Locate the cell with the specified text and output its (X, Y) center coordinate. 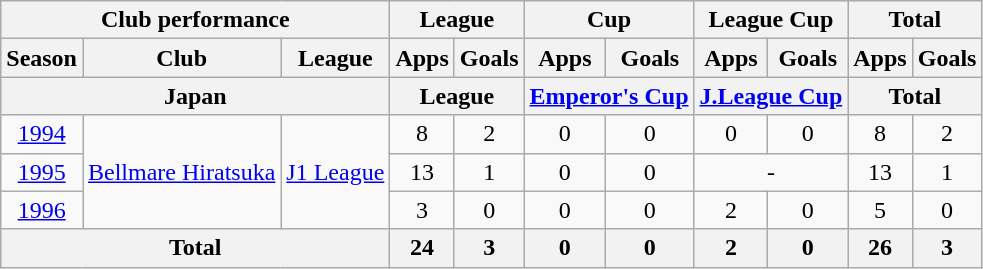
1995 (42, 172)
Emperor's Cup (609, 96)
Japan (196, 96)
J.League Cup (771, 96)
1994 (42, 134)
Cup (609, 20)
Club (181, 58)
League Cup (771, 20)
24 (422, 248)
Club performance (196, 20)
- (771, 172)
Bellmare Hiratsuka (181, 172)
J1 League (336, 172)
Season (42, 58)
1996 (42, 210)
5 (880, 210)
26 (880, 248)
